Find where the given text appears and provide that cell's center as (x, y) coordinate. 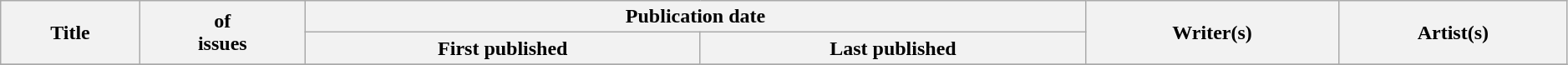
Title (70, 32)
Publication date (695, 17)
Last published (893, 48)
ofissues (222, 32)
Writer(s) (1213, 32)
First published (503, 48)
Artist(s) (1453, 32)
